Return [x, y] of the center of cell containing provided text 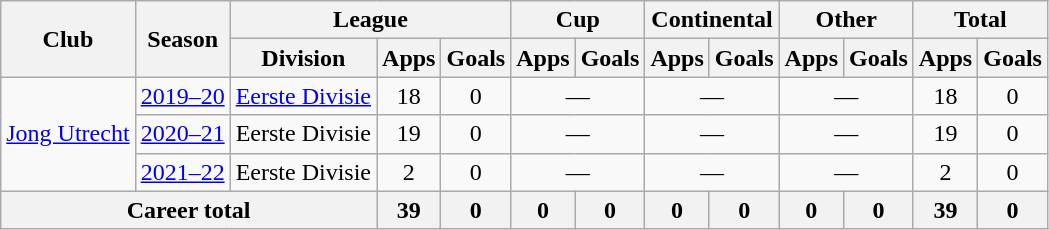
Cup [578, 20]
Season [182, 39]
Club [68, 39]
Jong Utrecht [68, 134]
2021–22 [182, 172]
Other [846, 20]
Total [980, 20]
Division [303, 58]
League [370, 20]
2019–20 [182, 96]
Career total [189, 210]
2020–21 [182, 134]
Continental [712, 20]
